Identify which cell holds the provided text, then report its [X, Y] central coordinate. 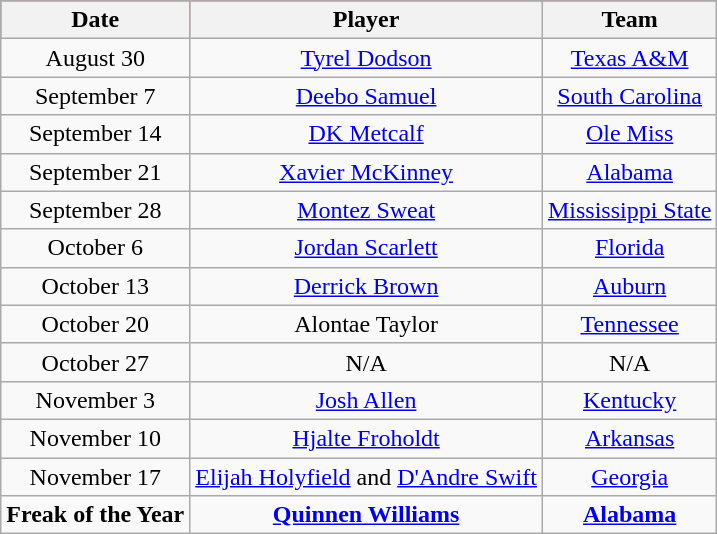
October 13 [96, 286]
September 7 [96, 96]
Freak of the Year [96, 515]
November 3 [96, 400]
Date [96, 20]
September 21 [96, 172]
Florida [629, 248]
Kentucky [629, 400]
Jordan Scarlett [366, 248]
September 28 [96, 210]
October 6 [96, 248]
Mississippi State [629, 210]
October 27 [96, 362]
Quinnen Williams [366, 515]
November 10 [96, 438]
Team [629, 20]
Tyrel Dodson [366, 58]
Arkansas [629, 438]
DK Metcalf [366, 134]
Alontae Taylor [366, 324]
Deebo Samuel [366, 96]
August 30 [96, 58]
Montez Sweat [366, 210]
October 20 [96, 324]
Elijah Holyfield and D'Andre Swift [366, 477]
Player [366, 20]
Derrick Brown [366, 286]
Xavier McKinney [366, 172]
Texas A&M [629, 58]
Auburn [629, 286]
Georgia [629, 477]
Tennessee [629, 324]
September 14 [96, 134]
South Carolina [629, 96]
Ole Miss [629, 134]
Josh Allen [366, 400]
November 17 [96, 477]
Hjalte Froholdt [366, 438]
